Detect which cell encompasses the target text, then output its [x, y] center coordinate. 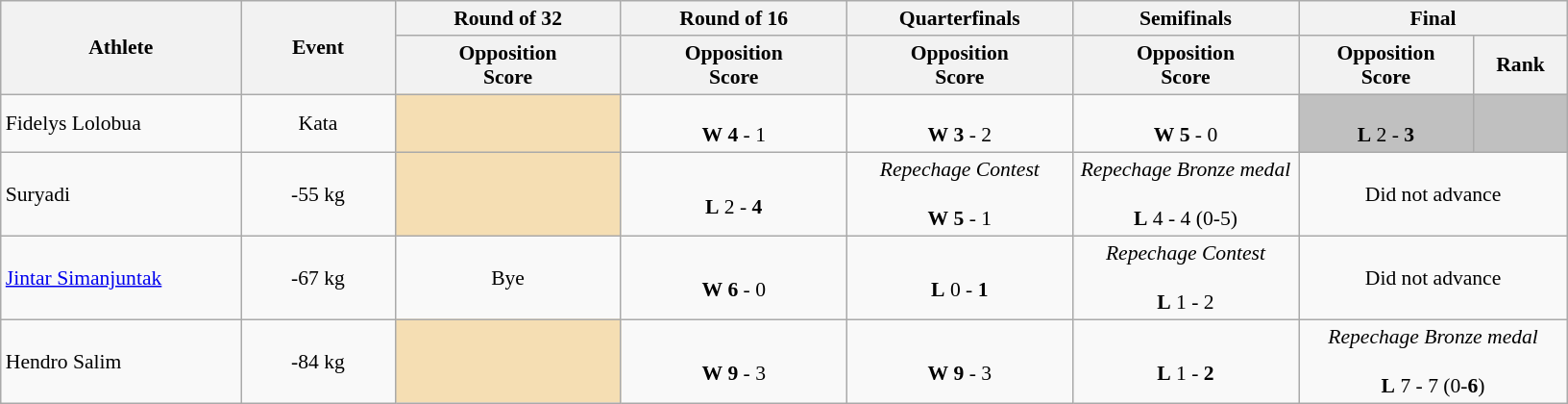
Round of 32 [507, 18]
L 2 - 3 [1386, 123]
Hendro Salim [121, 362]
Rank [1520, 65]
L 2 - 4 [734, 194]
W 4 - 1 [734, 123]
Quarterfinals [959, 18]
-55 kg [318, 194]
Repechage Bronze medal L 4 - 4 (0-5) [1186, 194]
Semifinals [1186, 18]
Repechage Bronze medal L 7 - 7 (0-6) [1433, 362]
Repechage Contest L 1 - 2 [1186, 279]
W 5 - 0 [1186, 123]
Suryadi [121, 194]
Event [318, 48]
Jintar Simanjuntak [121, 279]
W 3 - 2 [959, 123]
L 0 - 1 [959, 279]
-84 kg [318, 362]
Athlete [121, 48]
Fidelys Lolobua [121, 123]
Repechage Contest W 5 - 1 [959, 194]
Round of 16 [734, 18]
Final [1433, 18]
L 1 - 2 [1186, 362]
Bye [507, 279]
-67 kg [318, 279]
Kata [318, 123]
W 6 - 0 [734, 279]
